Pinpoint the cell where the given text exists, returning its (X, Y) midpoint coordinate. 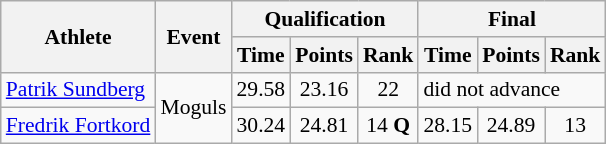
14 Q (388, 126)
22 (388, 90)
28.15 (448, 126)
Qualification (324, 19)
Fredrik Fortkord (78, 126)
Patrik Sundberg (78, 90)
24.81 (324, 126)
30.24 (260, 126)
24.89 (511, 126)
Moguls (193, 108)
Event (193, 36)
did not advance (512, 90)
13 (576, 126)
29.58 (260, 90)
23.16 (324, 90)
Final (512, 19)
Athlete (78, 36)
